Detect which cell encompasses the target text, then output its (X, Y) center coordinate. 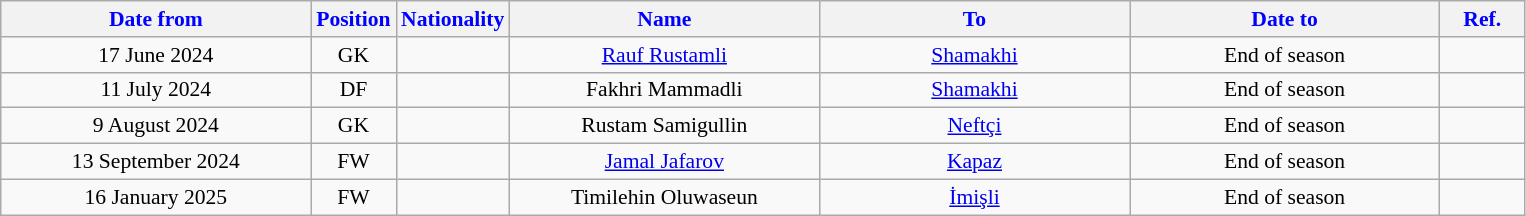
17 June 2024 (156, 55)
13 September 2024 (156, 162)
Nationality (452, 19)
İmişli (974, 197)
Ref. (1482, 19)
Date from (156, 19)
11 July 2024 (156, 90)
Neftçi (974, 126)
9 August 2024 (156, 126)
16 January 2025 (156, 197)
Timilehin Oluwaseun (664, 197)
DF (354, 90)
Rustam Samigullin (664, 126)
Fakhri Mammadli (664, 90)
Jamal Jafarov (664, 162)
Name (664, 19)
Position (354, 19)
Date to (1285, 19)
To (974, 19)
Rauf Rustamli (664, 55)
Kapaz (974, 162)
